Scan for the cell matching the given text and deliver its [x, y] coordinate at center. 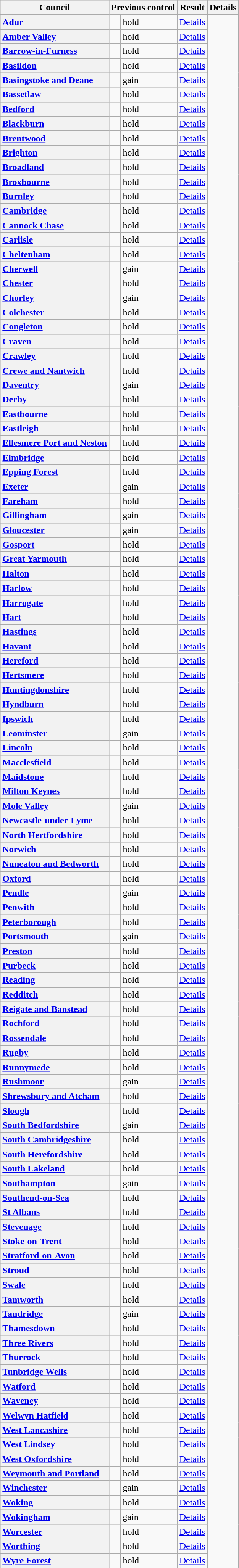
Gosport [55, 545]
Rushmoor [55, 1081]
Oxford [55, 878]
Stratford-on-Avon [55, 1256]
Woking [55, 1502]
Thamesdown [55, 1328]
Chester [55, 283]
Tamworth [55, 1299]
Hart [55, 617]
Southend-on-Sea [55, 1198]
Broxbourne [55, 182]
Leominster [55, 733]
Colchester [55, 312]
Hyndburn [55, 704]
Shrewsbury and Atcham [55, 1096]
Pendle [55, 893]
Worcester [55, 1531]
Preston [55, 951]
Chorley [55, 298]
Hereford [55, 661]
Daventry [55, 385]
South Bedfordshire [55, 1125]
Stroud [55, 1270]
Three Rivers [55, 1343]
Broadland [55, 167]
Slough [55, 1111]
Thurrock [55, 1358]
Cannock Chase [55, 225]
Tandridge [55, 1314]
Fareham [55, 501]
South Cambridgeshire [55, 1140]
Watford [55, 1386]
Macclesfield [55, 762]
West Lancashire [55, 1430]
Southampton [55, 1183]
Penwith [55, 908]
Gillingham [55, 516]
North Hertfordshire [55, 835]
Cherwell [55, 269]
St Albans [55, 1212]
Milton Keynes [55, 791]
Crewe and Nantwich [55, 370]
Result [192, 8]
Brighton [55, 153]
Wyre Forest [55, 1560]
Gloucester [55, 530]
Harlow [55, 588]
Cambridge [55, 211]
Burnley [55, 196]
Mole Valley [55, 806]
Maidstone [55, 777]
Reigate and Banstead [55, 1009]
South Herefordshire [55, 1154]
Council [55, 8]
Wokingham [55, 1517]
Adur [55, 22]
Reading [55, 980]
Derby [55, 399]
Rugby [55, 1052]
Rochford [55, 1023]
Stoke-on-Trent [55, 1241]
Huntingdonshire [55, 690]
Barrow-in-Furness [55, 51]
Harrogate [55, 602]
Norwich [55, 849]
West Lindsey [55, 1444]
Amber Valley [55, 37]
Swale [55, 1285]
Elmbridge [55, 458]
Lincoln [55, 748]
Newcastle-under-Lyme [55, 820]
Runnymede [55, 1067]
Waveney [55, 1401]
Eastleigh [55, 429]
Epping Forest [55, 472]
Exeter [55, 487]
Crawley [55, 356]
Redditch [55, 994]
Weymouth and Portland [55, 1473]
Blackburn [55, 124]
Basildon [55, 66]
Brentwood [55, 138]
Nuneaton and Bedworth [55, 864]
Tunbridge Wells [55, 1372]
Carlisle [55, 240]
Great Yarmouth [55, 559]
Peterborough [55, 922]
Rossendale [55, 1038]
South Lakeland [55, 1169]
West Oxfordshire [55, 1459]
Stevenage [55, 1227]
Congleton [55, 327]
Bassetlaw [55, 95]
Winchester [55, 1488]
Basingstoke and Deane [55, 80]
Bedford [55, 109]
Halton [55, 574]
Eastbourne [55, 414]
Havant [55, 646]
Previous control [143, 8]
Hastings [55, 631]
Purbeck [55, 966]
Cheltenham [55, 254]
Ellesmere Port and Neston [55, 443]
Portsmouth [55, 937]
Craven [55, 341]
Hertsmere [55, 675]
Ipswich [55, 719]
Welwyn Hatfield [55, 1415]
Worthing [55, 1546]
